Pinpoint the cell where the given text exists, returning its [X, Y] midpoint coordinate. 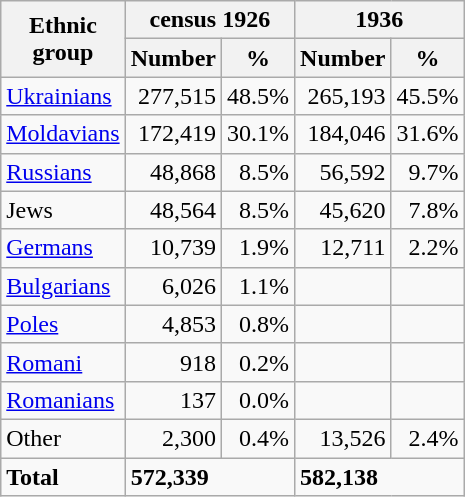
137 [173, 400]
265,193 [343, 96]
census 1926 [210, 20]
10,739 [173, 248]
0.4% [258, 438]
0.2% [258, 362]
31.6% [428, 134]
13,526 [343, 438]
0.0% [258, 400]
Total [63, 477]
48.5% [258, 96]
1936 [380, 20]
277,515 [173, 96]
56,592 [343, 172]
Germans [63, 248]
48,564 [173, 210]
30.1% [258, 134]
6,026 [173, 286]
184,046 [343, 134]
7.8% [428, 210]
4,853 [173, 324]
Jews [63, 210]
45,620 [343, 210]
1.9% [258, 248]
Ukrainians [63, 96]
2,300 [173, 438]
Other [63, 438]
572,339 [210, 477]
2.2% [428, 248]
1.1% [258, 286]
Russians [63, 172]
918 [173, 362]
Moldavians [63, 134]
0.8% [258, 324]
12,711 [343, 248]
Romanians [63, 400]
172,419 [173, 134]
Ethnicgroup [63, 39]
2.4% [428, 438]
Romani [63, 362]
45.5% [428, 96]
Bulgarians [63, 286]
Poles [63, 324]
9.7% [428, 172]
48,868 [173, 172]
582,138 [380, 477]
